From the cell containing the given text, extract its center point as (X, Y) coordinate. 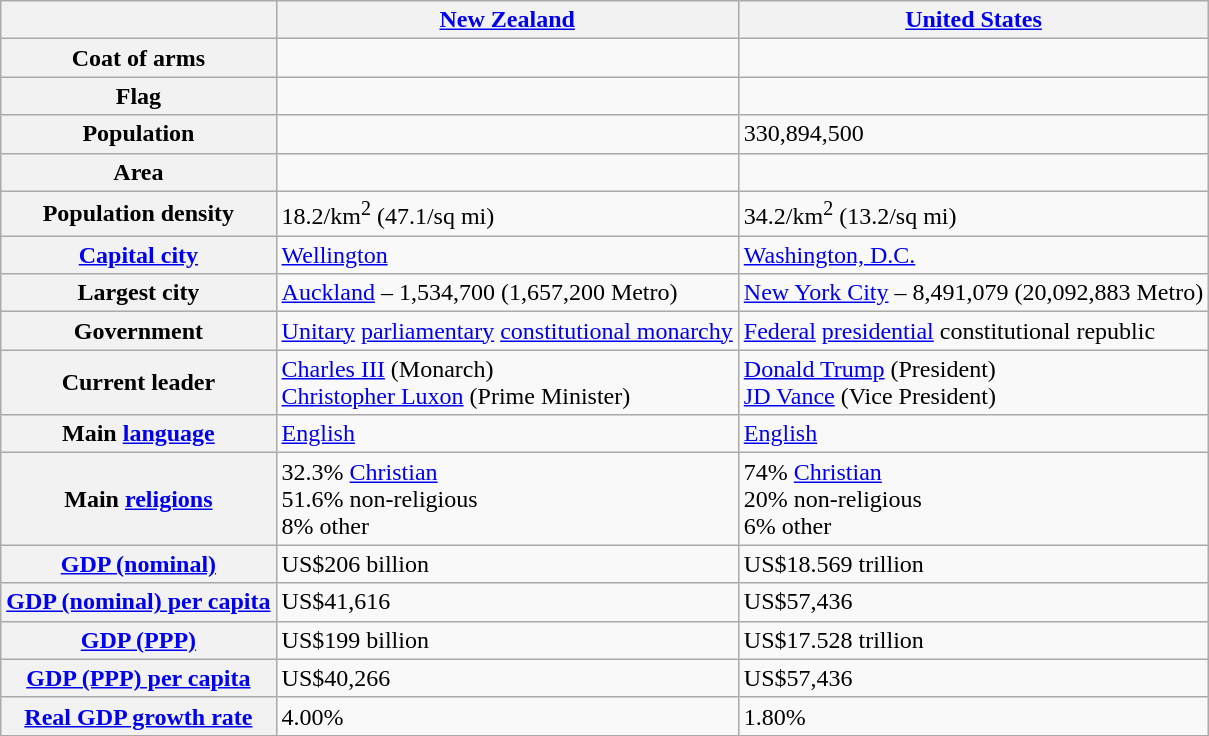
Donald Trump (President)JD Vance (Vice President) (973, 382)
GDP (nominal) (138, 564)
Unitary parliamentary constitutional monarchy (507, 331)
Coat of arms (138, 58)
GDP (PPP) (138, 640)
18.2/km2 (47.1/sq mi) (507, 214)
32.3% Christian51.6% non-religious8% other (507, 499)
GDP (nominal) per capita (138, 602)
1.80% (973, 716)
Wellington (507, 255)
330,894,500 (973, 134)
Capital city (138, 255)
Population (138, 134)
Washington, D.C. (973, 255)
Main language (138, 434)
Flag (138, 96)
74% Christian20% non-religious6% other (973, 499)
Current leader (138, 382)
US$199 billion (507, 640)
34.2/km2 (13.2/sq mi) (973, 214)
New Zealand (507, 20)
US$206 billion (507, 564)
Area (138, 172)
Main religions (138, 499)
Federal presidential constitutional republic (973, 331)
Government (138, 331)
Auckland – 1,534,700 (1,657,200 Metro) (507, 293)
New York City – 8,491,079 (20,092,883 Metro) (973, 293)
Population density (138, 214)
GDP (PPP) per capita (138, 678)
Real GDP growth rate (138, 716)
4.00% (507, 716)
US$18.569 trillion (973, 564)
US$17.528 trillion (973, 640)
Largest city (138, 293)
US$41,616 (507, 602)
United States (973, 20)
US$40,266 (507, 678)
Charles III (Monarch)Christopher Luxon (Prime Minister) (507, 382)
